Detect which cell encompasses the target text, then output its (X, Y) center coordinate. 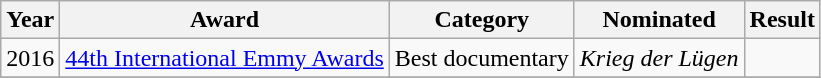
2016 (30, 58)
Year (30, 20)
Nominated (659, 20)
Award (224, 20)
44th International Emmy Awards (224, 58)
Category (482, 20)
Result (782, 20)
Best documentary (482, 58)
Krieg der Lügen (659, 58)
